Return the [x, y] coordinate for the center point of the cell that contains the specified text.  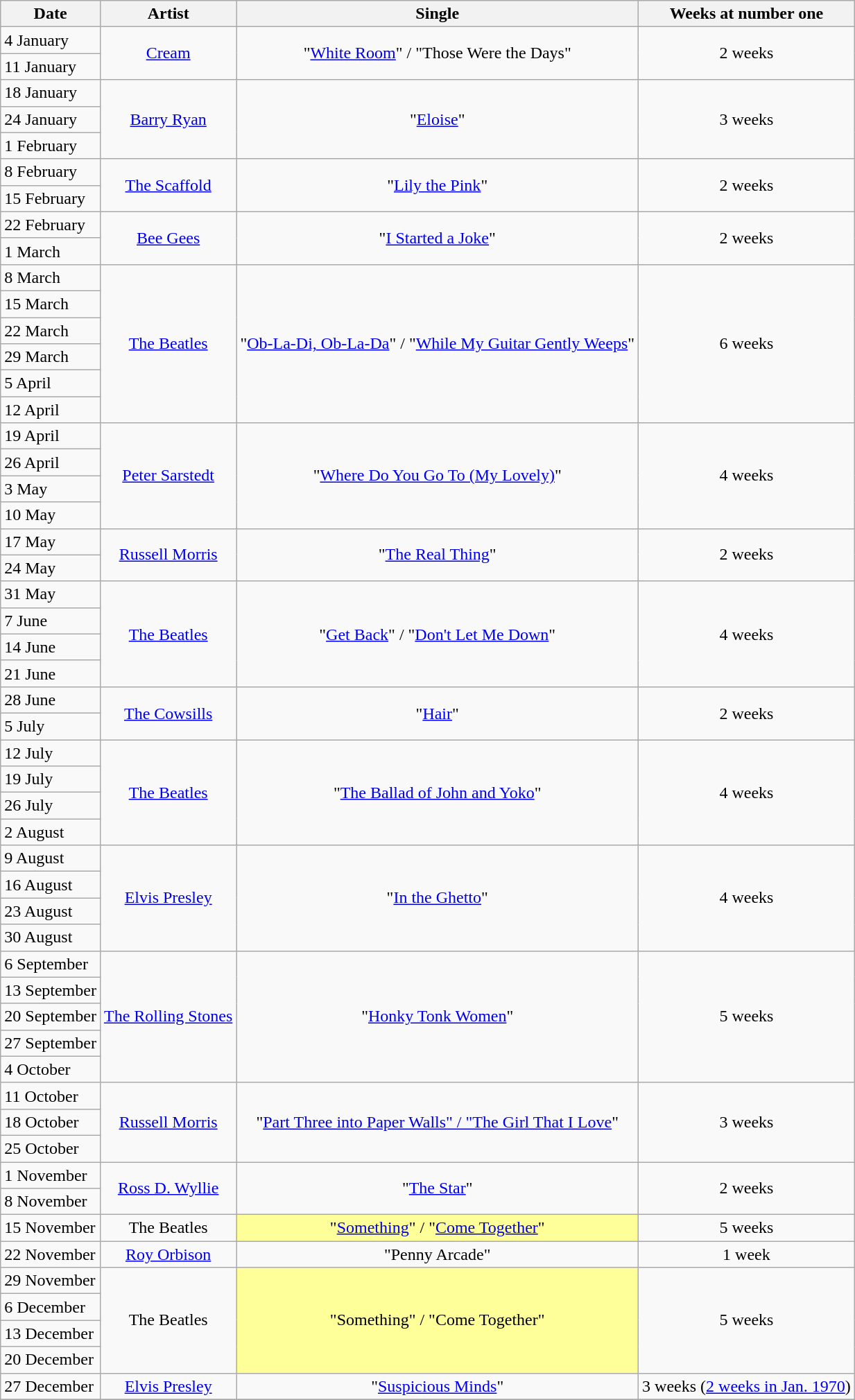
11 October [51, 1096]
13 September [51, 990]
"Penny Arcade" [438, 1254]
"In the Ghetto" [438, 898]
5 July [51, 726]
18 October [51, 1122]
5 April [51, 383]
19 April [51, 436]
6 weeks [747, 343]
"The Star" [438, 1189]
Single [438, 14]
16 August [51, 885]
Cream [168, 53]
21 June [51, 673]
1 week [747, 1254]
Date [51, 14]
"Part Three into Paper Walls" / "The Girl That I Love" [438, 1122]
1 November [51, 1175]
31 May [51, 594]
2 August [51, 832]
29 November [51, 1281]
1 March [51, 251]
3 weeks (2 weeks in Jan. 1970) [747, 1386]
"Lily the Pink" [438, 185]
12 April [51, 410]
4 October [51, 1069]
4 January [51, 40]
7 June [51, 621]
15 February [51, 198]
12 July [51, 752]
18 January [51, 93]
19 July [51, 779]
"White Room" / "Those Were the Days" [438, 53]
Peter Sarstedt [168, 476]
Roy Orbison [168, 1254]
9 August [51, 858]
8 February [51, 172]
The Rolling Stones [168, 1017]
11 January [51, 67]
"Where Do You Go To (My Lovely)" [438, 476]
"Eloise" [438, 119]
"I Started a Joke" [438, 238]
6 September [51, 964]
27 September [51, 1043]
The Scaffold [168, 185]
10 May [51, 515]
"The Ballad of John and Yoko" [438, 792]
13 December [51, 1333]
8 March [51, 277]
"Honky Tonk Women" [438, 1017]
26 April [51, 463]
6 December [51, 1307]
22 March [51, 331]
22 February [51, 225]
25 October [51, 1148]
Artist [168, 14]
24 January [51, 119]
Ross D. Wyllie [168, 1189]
The Cowsills [168, 713]
Bee Gees [168, 238]
15 March [51, 304]
20 September [51, 1017]
"Get Back" / "Don't Let Me Down" [438, 634]
15 November [51, 1228]
29 March [51, 357]
24 May [51, 568]
"The Real Thing" [438, 555]
22 November [51, 1254]
30 August [51, 937]
8 November [51, 1202]
28 June [51, 700]
1 February [51, 146]
"Ob-La-Di, Ob-La-Da" / "While My Guitar Gently Weeps" [438, 343]
27 December [51, 1386]
"Hair" [438, 713]
26 July [51, 806]
23 August [51, 911]
3 May [51, 489]
17 May [51, 542]
"Suspicious Minds" [438, 1386]
20 December [51, 1360]
14 June [51, 647]
Weeks at number one [747, 14]
Barry Ryan [168, 119]
